Search for the cell housing the specified text and yield its (X, Y) center coordinate. 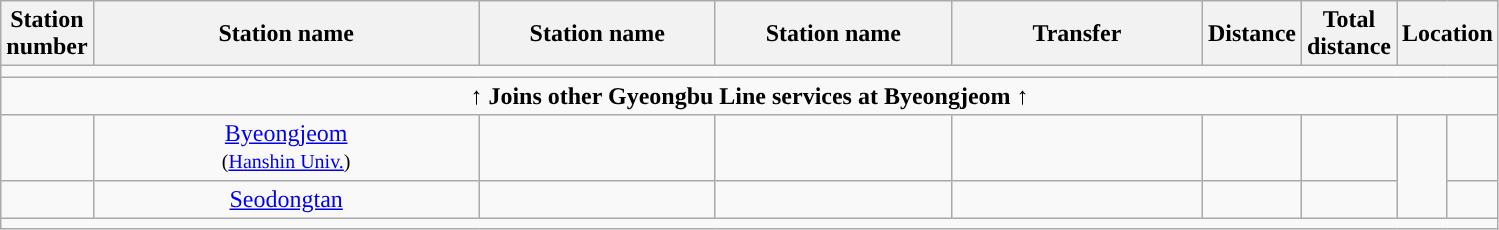
↑ Joins other Gyeongbu Line services at Byeongjeom ↑ (750, 96)
Transfer (1076, 34)
Totaldistance (1348, 34)
Stationnumber (47, 34)
Seodongtan (286, 199)
Location (1448, 34)
Distance (1252, 34)
Byeongjeom (Hanshin Univ.) (286, 148)
